Detect which cell encompasses the target text, then output its [x, y] center coordinate. 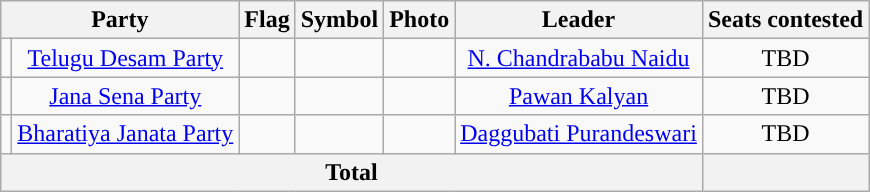
Photo [420, 20]
Party [120, 20]
Telugu Desam Party [126, 58]
Jana Sena Party [126, 96]
Pawan Kalyan [579, 96]
N. Chandrababu Naidu [579, 58]
Leader [579, 20]
Bharatiya Janata Party [126, 134]
Seats contested [785, 20]
Symbol [339, 20]
Daggubati Purandeswari [579, 134]
Total [352, 172]
Flag [267, 20]
